Locate the cell with the specified text and output its [X, Y] center coordinate. 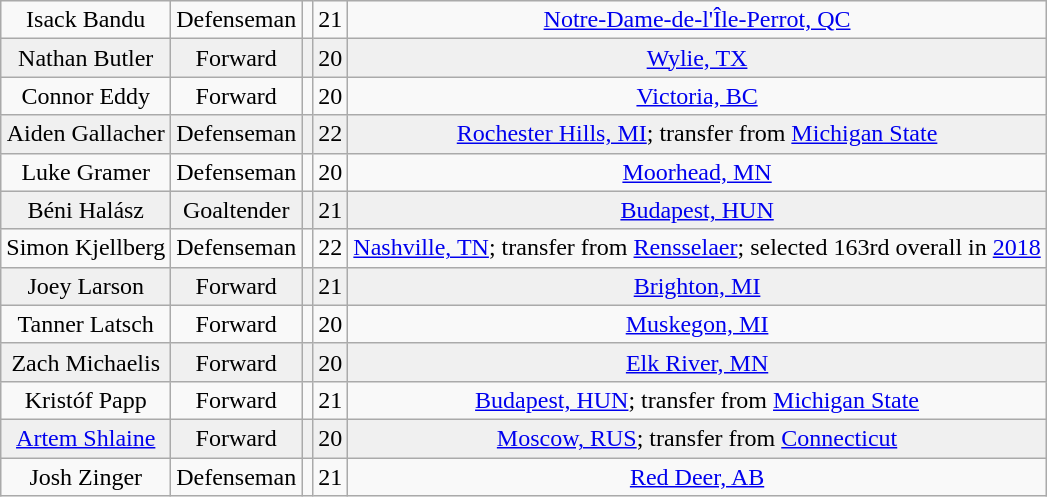
Artem Shlaine [86, 438]
Luke Gramer [86, 172]
Red Deer, AB [697, 477]
Muskegon, MI [697, 324]
Moscow, RUS; transfer from Connecticut [697, 438]
Josh Zinger [86, 477]
Kristóf Papp [86, 400]
Nashville, TN; transfer from Rensselaer; selected 163rd overall in 2018 [697, 248]
Victoria, BC [697, 96]
Joey Larson [86, 286]
Simon Kjellberg [86, 248]
Rochester Hills, MI; transfer from Michigan State [697, 134]
Budapest, HUN; transfer from Michigan State [697, 400]
Goaltender [236, 210]
Tanner Latsch [86, 324]
Budapest, HUN [697, 210]
Isack Bandu [86, 20]
Wylie, TX [697, 58]
Connor Eddy [86, 96]
Aiden Gallacher [86, 134]
Elk River, MN [697, 362]
Béni Halász [86, 210]
Moorhead, MN [697, 172]
Brighton, MI [697, 286]
Nathan Butler [86, 58]
Zach Michaelis [86, 362]
Notre-Dame-de-l'Île-Perrot, QC [697, 20]
